Output the [X, Y] coordinate of the center of the cell containing the given text.  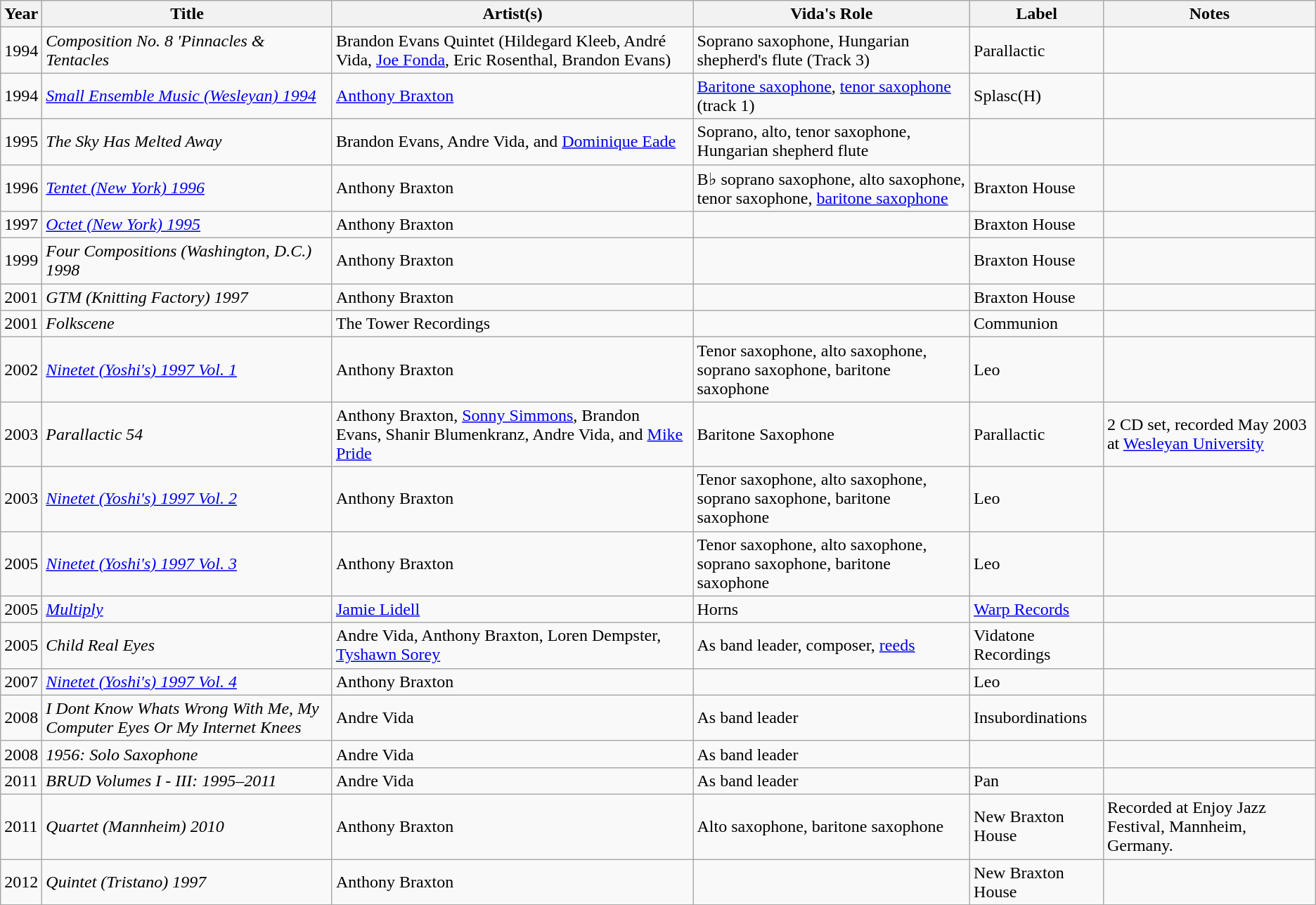
Title [187, 14]
Horns [832, 609]
Vida's Role [832, 14]
Warp Records [1037, 609]
1997 [21, 225]
The Tower Recordings [512, 324]
Ninetet (Yoshi's) 1997 Vol. 4 [187, 682]
Notes [1209, 14]
Brandon Evans, Andre Vida, and Dominique Eade [512, 142]
2012 [21, 881]
1995 [21, 142]
Recorded at Enjoy Jazz Festival, Mannheim, Germany. [1209, 826]
Small Ensemble Music (Wesleyan) 1994 [187, 96]
Andre Vida, Anthony Braxton, Loren Dempster, Tyshawn Sorey [512, 645]
Brandon Evans Quintet (Hildegard Kleeb, André Vida, Joe Fonda, Eric Rosenthal, Brandon Evans) [512, 51]
2 CD set, recorded May 2003 at Wesleyan University [1209, 434]
I Dont Know Whats Wrong With Me, My Computer Eyes Or My Internet Knees [187, 718]
Quartet (Mannheim) 2010 [187, 826]
The Sky Has Melted Away [187, 142]
Artist(s) [512, 14]
Child Real Eyes [187, 645]
Baritone Saxophone [832, 434]
2002 [21, 370]
Folkscene [187, 324]
1996 [21, 188]
2007 [21, 682]
B♭ soprano saxophone, alto saxophone, tenor saxophone, baritone saxophone [832, 188]
Alto saxophone, baritone saxophone [832, 826]
Jamie Lidell [512, 609]
Insubordinations [1037, 718]
Quintet (Tristano) 1997 [187, 881]
Splasc(H) [1037, 96]
As band leader, composer, reeds [832, 645]
BRUD Volumes I - III: 1995–2011 [187, 781]
Communion [1037, 324]
Ninetet (Yoshi's) 1997 Vol. 1 [187, 370]
GTM (Knitting Factory) 1997 [187, 297]
Tentet (New York) 1996 [187, 188]
Label [1037, 14]
1956: Solo Saxophone [187, 754]
Soprano, alto, tenor saxophone, Hungarian shepherd flute [832, 142]
Multiply [187, 609]
Ninetet (Yoshi's) 1997 Vol. 3 [187, 564]
Composition No. 8 'Pinnacles & Tentacles [187, 51]
Baritone saxophone, tenor saxophone (track 1) [832, 96]
Year [21, 14]
Pan [1037, 781]
Soprano saxophone, Hungarian shepherd's flute (Track 3) [832, 51]
Vidatone Recordings [1037, 645]
Ninetet (Yoshi's) 1997 Vol. 2 [187, 499]
Four Compositions (Washington, D.C.) 1998 [187, 261]
Anthony Braxton, Sonny Simmons, Brandon Evans, Shanir Blumenkranz, Andre Vida, and Mike Pride [512, 434]
Parallactic 54 [187, 434]
1999 [21, 261]
Octet (New York) 1995 [187, 225]
